Pinpoint the cell where the given text exists, returning its (X, Y) midpoint coordinate. 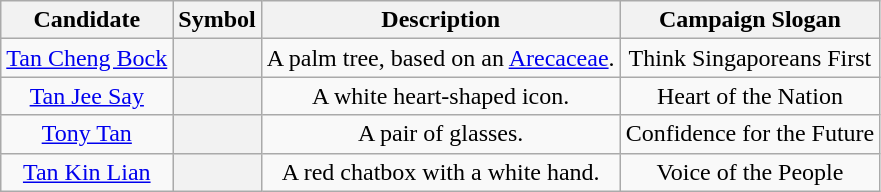
Description (440, 20)
Tony Tan (87, 134)
A palm tree, based on an Arecaceae. (440, 58)
Symbol (217, 20)
Voice of the People (750, 172)
Candidate (87, 20)
A pair of glasses. (440, 134)
Campaign Slogan (750, 20)
A white heart-shaped icon. (440, 96)
Tan Jee Say (87, 96)
Think Singaporeans First (750, 58)
Tan Kin Lian (87, 172)
Tan Cheng Bock (87, 58)
A red chatbox with a white hand. (440, 172)
Confidence for the Future (750, 134)
Heart of the Nation (750, 96)
